Return (X, Y) of the center of cell containing provided text 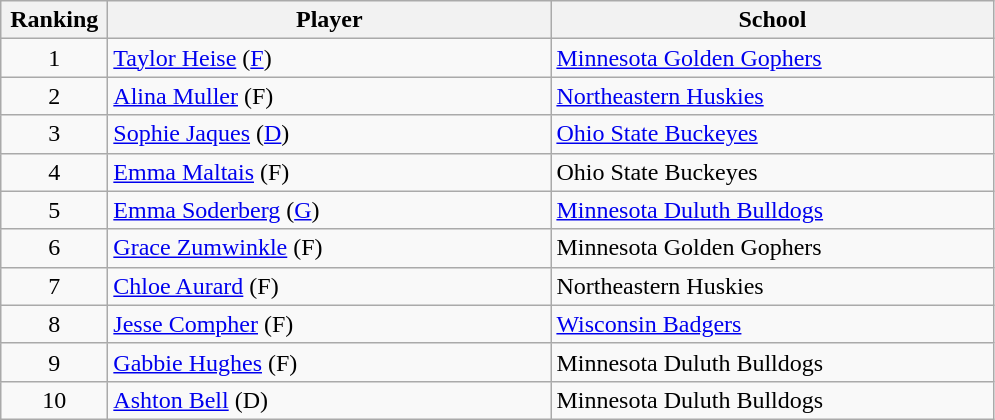
6 (54, 248)
Sophie Jaques (D) (330, 134)
9 (54, 362)
Chloe Aurard (F) (330, 286)
Wisconsin Badgers (772, 324)
Alina Muller (F) (330, 96)
Gabbie Hughes (F) (330, 362)
Ranking (54, 20)
Taylor Heise (F) (330, 58)
4 (54, 172)
8 (54, 324)
School (772, 20)
Player (330, 20)
Emma Maltais (F) (330, 172)
Emma Soderberg (G) (330, 210)
Ashton Bell (D) (330, 400)
5 (54, 210)
Jesse Compher (F) (330, 324)
1 (54, 58)
7 (54, 286)
2 (54, 96)
3 (54, 134)
Grace Zumwinkle (F) (330, 248)
10 (54, 400)
